Return the (X, Y) coordinate for the center point of the cell that contains the specified text.  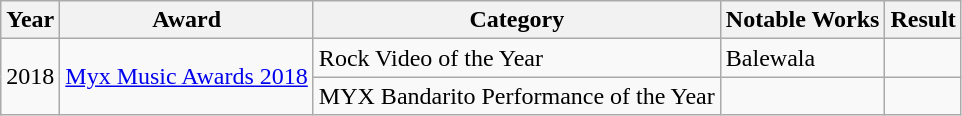
Award (187, 20)
Myx Music Awards 2018 (187, 77)
Year (30, 20)
Result (923, 20)
Rock Video of the Year (516, 58)
MYX Bandarito Performance of the Year (516, 96)
Notable Works (802, 20)
Balewala (802, 58)
2018 (30, 77)
Category (516, 20)
